Determine the [x, y] coordinate at the center of the cell enclosing the given text.  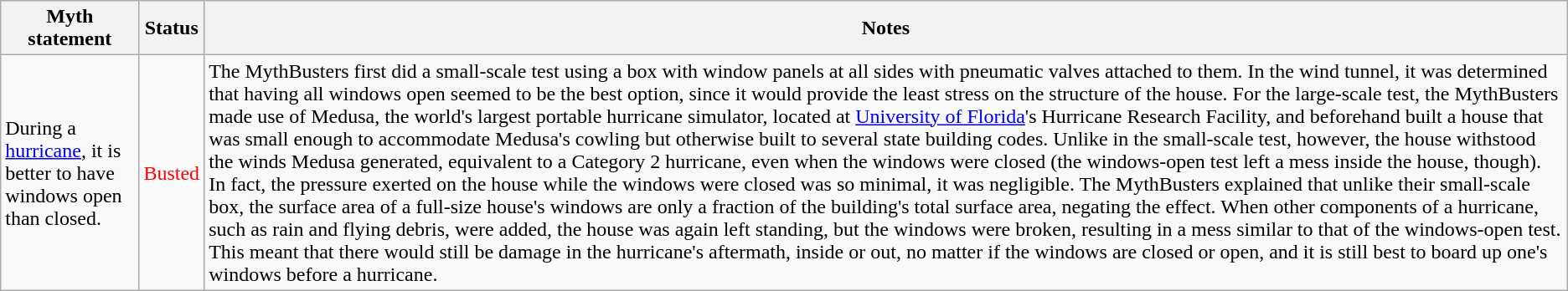
Status [172, 28]
Notes [886, 28]
Myth statement [70, 28]
During a hurricane, it is better to have windows open than closed. [70, 172]
Busted [172, 172]
